Return (X, Y) of the center of cell containing provided text 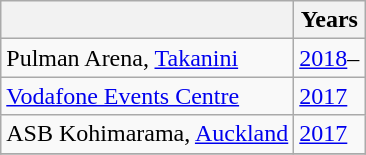
ASB Kohimarama, Auckland (148, 134)
2018– (330, 58)
Vodafone Events Centre (148, 96)
Years (330, 20)
Pulman Arena, Takanini (148, 58)
